Provide the (x, y) coordinate of the cell's center where the given text is located.  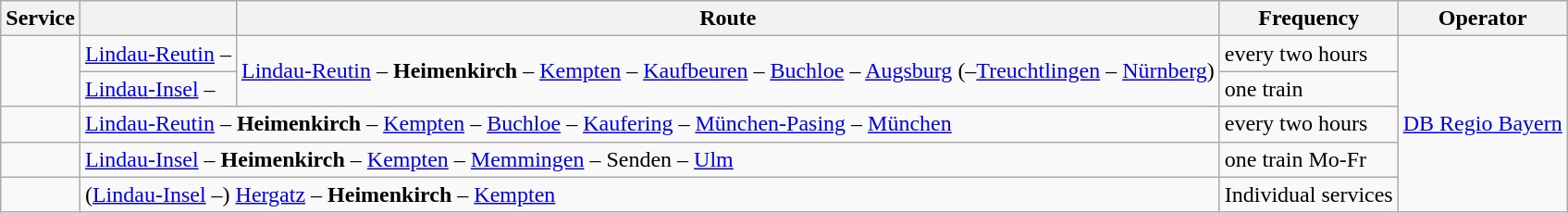
(Lindau-Insel –) Hergatz – Heimenkirch – Kempten (649, 194)
Lindau-Insel – (157, 89)
Lindau-Reutin – Heimenkirch – Kempten – Buchloe – Kaufering – München-Pasing – München (649, 124)
Service (41, 19)
Route (727, 19)
one train (1308, 89)
Lindau-Insel – Heimenkirch – Kempten – Memmingen – Senden – Ulm (649, 159)
DB Regio Bayern (1482, 124)
Frequency (1308, 19)
Individual services (1308, 194)
Lindau-Reutin – (157, 54)
Operator (1482, 19)
Lindau-Reutin – Heimenkirch – Kempten – Kaufbeuren – Buchloe – Augsburg (–Treuchtlingen – Nürnberg) (727, 71)
one train Mo-Fr (1308, 159)
